Provide the [X, Y] coordinate of the cell's center where the given text is located.  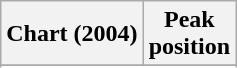
Peakposition [189, 34]
Chart (2004) [72, 34]
